Extract the (X, Y) coordinate from the center of the cell holding the provided text.  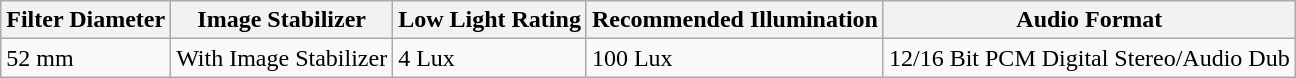
With Image Stabilizer (282, 58)
100 Lux (734, 58)
Low Light Rating (490, 20)
12/16 Bit PCM Digital Stereo/Audio Dub (1089, 58)
4 Lux (490, 58)
Audio Format (1089, 20)
Image Stabilizer (282, 20)
Recommended Illumination (734, 20)
Filter Diameter (86, 20)
52 mm (86, 58)
